From the cell containing the given text, extract its center point as [X, Y] coordinate. 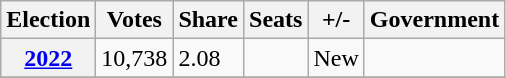
Seats [276, 20]
+/- [336, 20]
2.08 [208, 58]
Votes [134, 20]
Election [48, 20]
Share [208, 20]
Government [434, 20]
2022 [48, 58]
New [336, 58]
10,738 [134, 58]
